Extract the [x, y] coordinate from the center of the cell holding the provided text.  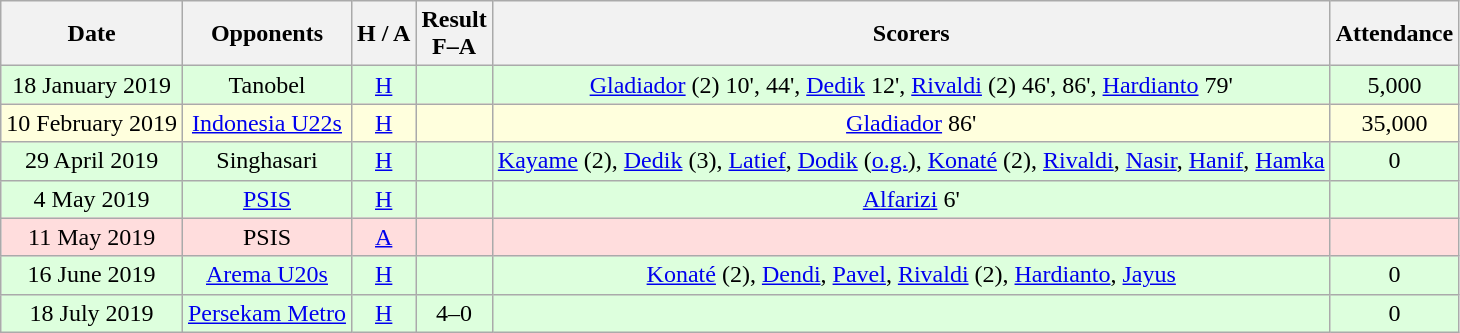
Tanobel [266, 85]
11 May 2019 [92, 237]
10 February 2019 [92, 123]
16 June 2019 [92, 275]
Konaté (2), Dendi, Pavel, Rivaldi (2), Hardianto, Jayus [911, 275]
H / A [383, 34]
5,000 [1394, 85]
Singhasari [266, 161]
Attendance [1394, 34]
ResultF–A [454, 34]
29 April 2019 [92, 161]
Opponents [266, 34]
4–0 [454, 313]
Gladiador (2) 10', 44', Dedik 12', Rivaldi (2) 46', 86', Hardianto 79' [911, 85]
Gladiador 86' [911, 123]
Alfarizi 6' [911, 199]
4 May 2019 [92, 199]
A [383, 237]
Persekam Metro [266, 313]
18 January 2019 [92, 85]
Kayame (2), Dedik (3), Latief, Dodik (o.g.), Konaté (2), Rivaldi, Nasir, Hanif, Hamka [911, 161]
Arema U20s [266, 275]
Scorers [911, 34]
Date [92, 34]
35,000 [1394, 123]
Indonesia U22s [266, 123]
18 July 2019 [92, 313]
